Pinpoint the cell where the given text exists, returning its (x, y) midpoint coordinate. 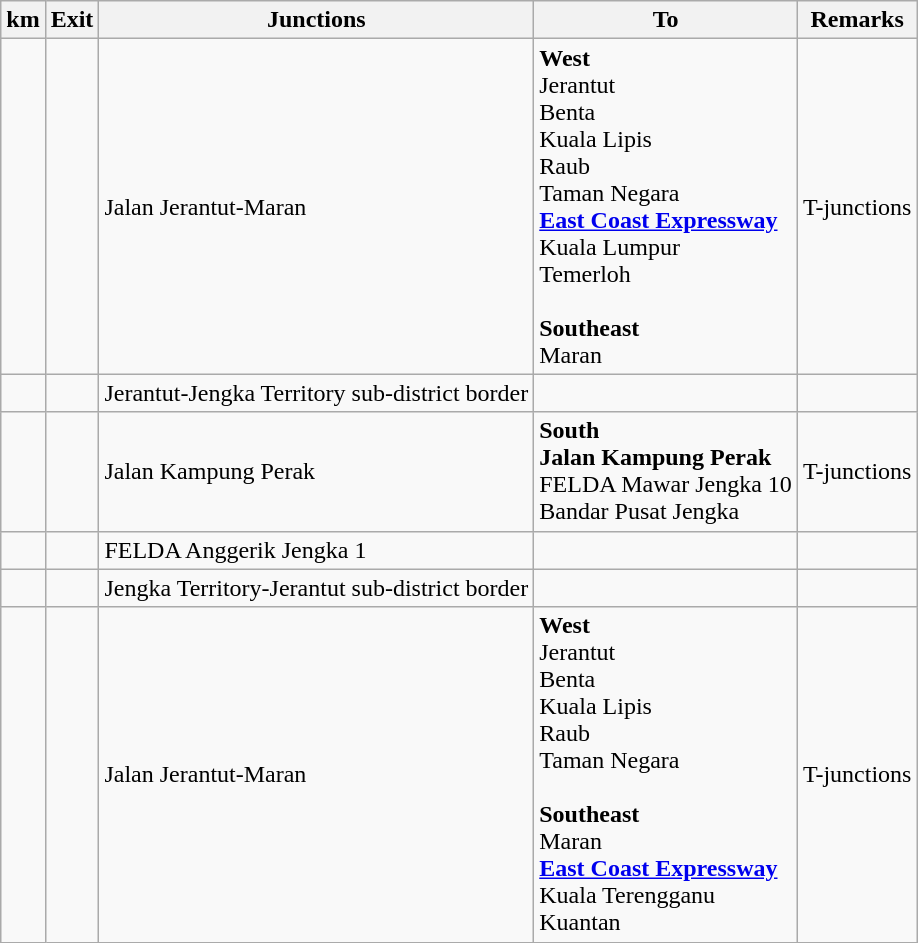
West Jerantut BentaKuala LipisRaubTaman NegaraSoutheastMaran East Coast ExpresswayKuala TerengganuKuantan (666, 774)
Exit (72, 20)
Junctions (316, 20)
Jerantut-Jengka Territory sub-district border (316, 393)
West Jerantut BentaKuala LipisRaubTaman Negara East Coast ExpresswayKuala LumpurTemerlohSoutheastMaran (666, 206)
FELDA Anggerik Jengka 1 (316, 550)
To (666, 20)
km (23, 20)
Jalan Kampung Perak (316, 472)
Remarks (857, 20)
SouthJalan Kampung PerakFELDA Mawar Jengka 10Bandar Pusat Jengka (666, 472)
Jengka Territory-Jerantut sub-district border (316, 588)
